Identify which cell holds the provided text, then report its (x, y) central coordinate. 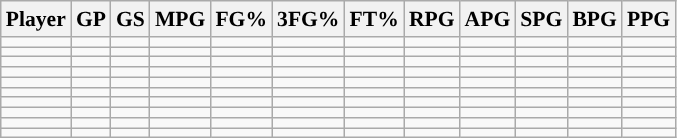
MPG (180, 19)
SPG (541, 19)
GP (91, 19)
FG% (241, 19)
GS (130, 19)
FT% (374, 19)
PPG (648, 19)
3FG% (308, 19)
BPG (594, 19)
RPG (432, 19)
APG (488, 19)
Player (36, 19)
